Locate the cell with the specified text and output its (X, Y) center coordinate. 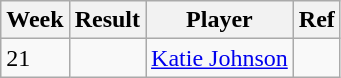
Result (107, 20)
21 (35, 58)
Katie Johnson (220, 58)
Player (220, 20)
Week (35, 20)
Ref (316, 20)
